Scan for the cell matching the given text and deliver its (x, y) coordinate at center. 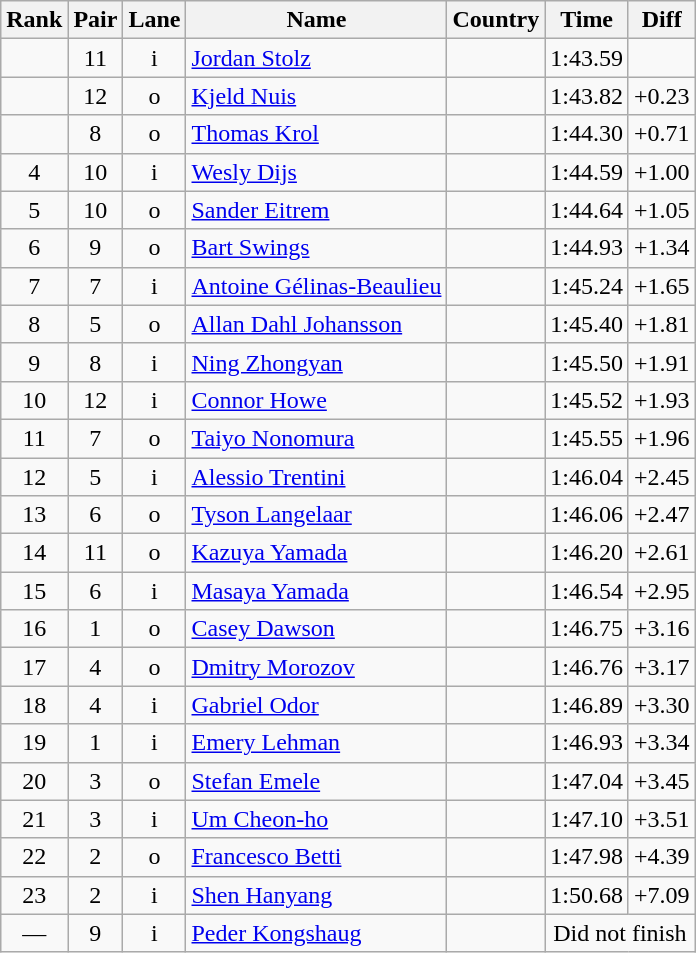
Name (316, 20)
1:43.82 (587, 96)
1:46.20 (587, 553)
+1.81 (662, 324)
23 (34, 895)
Pair (96, 20)
1:46.06 (587, 515)
Taiyo Nonomura (316, 438)
— (34, 933)
Francesco Betti (316, 857)
17 (34, 667)
Ning Zhongyan (316, 362)
1:45.24 (587, 286)
Antoine Gélinas-Beaulieu (316, 286)
1:44.93 (587, 248)
+1.96 (662, 438)
Masaya Yamada (316, 591)
Connor Howe (316, 400)
1:46.04 (587, 477)
1:46.75 (587, 629)
Sander Eitrem (316, 210)
+3.17 (662, 667)
Gabriel Odor (316, 705)
Kazuya Yamada (316, 553)
+0.71 (662, 134)
Thomas Krol (316, 134)
1:50.68 (587, 895)
1:44.64 (587, 210)
Country (496, 20)
+1.91 (662, 362)
1:46.89 (587, 705)
Peder Kongshaug (316, 933)
Jordan Stolz (316, 58)
1:47.04 (587, 781)
21 (34, 819)
19 (34, 743)
1:46.93 (587, 743)
1:44.30 (587, 134)
20 (34, 781)
1:45.55 (587, 438)
Alessio Trentini (316, 477)
+3.51 (662, 819)
Time (587, 20)
Wesly Dijs (316, 172)
Bart Swings (316, 248)
+2.47 (662, 515)
13 (34, 515)
Dmitry Morozov (316, 667)
+0.23 (662, 96)
22 (34, 857)
1:45.50 (587, 362)
+7.09 (662, 895)
+1.05 (662, 210)
+3.30 (662, 705)
1:47.98 (587, 857)
1:46.54 (587, 591)
18 (34, 705)
1:45.40 (587, 324)
+2.95 (662, 591)
+4.39 (662, 857)
+2.61 (662, 553)
Allan Dahl Johansson (316, 324)
Rank (34, 20)
1:45.52 (587, 400)
Tyson Langelaar (316, 515)
1:47.10 (587, 819)
+1.34 (662, 248)
1:44.59 (587, 172)
+1.00 (662, 172)
+3.45 (662, 781)
Shen Hanyang (316, 895)
1:46.76 (587, 667)
Did not finish (620, 933)
+1.93 (662, 400)
Kjeld Nuis (316, 96)
+2.45 (662, 477)
+3.34 (662, 743)
16 (34, 629)
15 (34, 591)
Diff (662, 20)
Stefan Emele (316, 781)
Lane (154, 20)
Um Cheon-ho (316, 819)
+1.65 (662, 286)
Emery Lehman (316, 743)
Casey Dawson (316, 629)
+3.16 (662, 629)
1:43.59 (587, 58)
14 (34, 553)
